Pinpoint the cell where the given text exists, returning its (X, Y) midpoint coordinate. 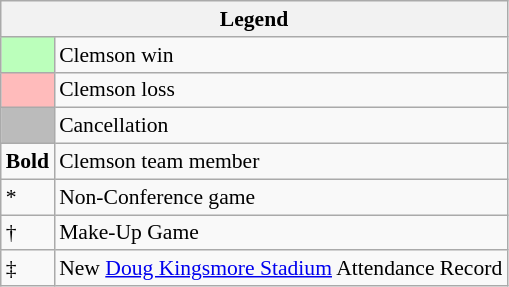
Non-Conference game (280, 197)
Clemson loss (280, 90)
† (28, 233)
* (28, 197)
Clemson team member (280, 162)
Clemson win (280, 55)
Bold (28, 162)
Cancellation (280, 126)
Make-Up Game (280, 233)
New Doug Kingsmore Stadium Attendance Record (280, 269)
‡ (28, 269)
Legend (254, 19)
